Locate the cell with the specified text and output its (x, y) center coordinate. 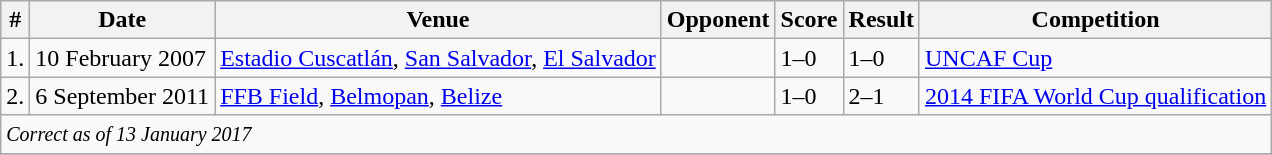
Correct as of 13 January 2017 (636, 134)
6 September 2011 (122, 96)
10 February 2007 (122, 58)
FFB Field, Belmopan, Belize (438, 96)
Competition (1095, 20)
2014 FIFA World Cup qualification (1095, 96)
# (16, 20)
Date (122, 20)
Result (881, 20)
UNCAF Cup (1095, 58)
Estadio Cuscatlán, San Salvador, El Salvador (438, 58)
2–1 (881, 96)
Venue (438, 20)
2. (16, 96)
Score (809, 20)
Opponent (718, 20)
1. (16, 58)
